Extract the [x, y] coordinate from the center of the cell holding the provided text.  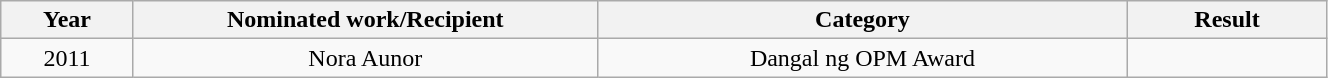
Year [68, 20]
2011 [68, 58]
Result [1228, 20]
Dangal ng OPM Award [862, 58]
Category [862, 20]
Nominated work/Recipient [365, 20]
Nora Aunor [365, 58]
